Return the [x, y] coordinate for the center point of the cell that contains the specified text.  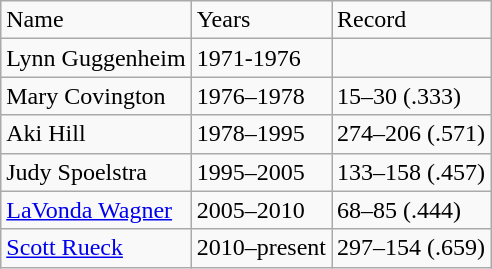
Name [96, 20]
68–85 (.444) [412, 210]
133–158 (.457) [412, 172]
2010–present [261, 248]
Record [412, 20]
1971-1976 [261, 58]
2005–2010 [261, 210]
1995–2005 [261, 172]
Judy Spoelstra [96, 172]
Aki Hill [96, 134]
Mary Covington [96, 96]
Lynn Guggenheim [96, 58]
15–30 (.333) [412, 96]
LaVonda Wagner [96, 210]
274–206 (.571) [412, 134]
1976–1978 [261, 96]
Scott Rueck [96, 248]
1978–1995 [261, 134]
Years [261, 20]
297–154 (.659) [412, 248]
